From the cell containing the given text, extract its center point as [X, Y] coordinate. 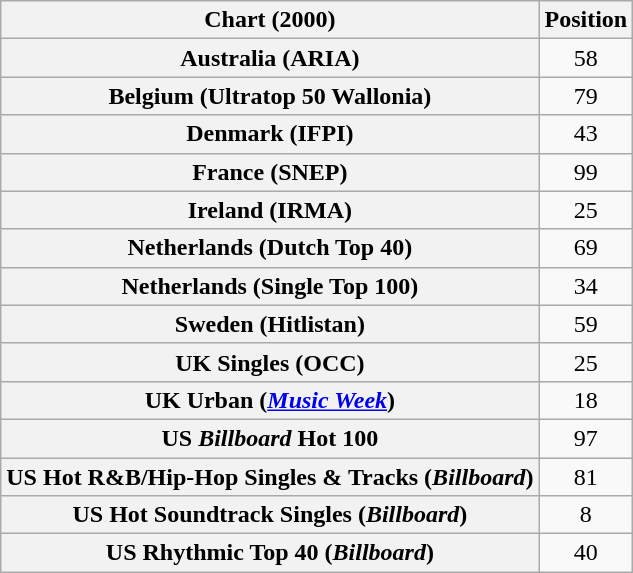
Netherlands (Single Top 100) [270, 286]
69 [586, 248]
Sweden (Hitlistan) [270, 324]
43 [586, 134]
Denmark (IFPI) [270, 134]
Chart (2000) [270, 20]
Position [586, 20]
Australia (ARIA) [270, 58]
France (SNEP) [270, 172]
34 [586, 286]
79 [586, 96]
Ireland (IRMA) [270, 210]
US Hot Soundtrack Singles (Billboard) [270, 515]
Belgium (Ultratop 50 Wallonia) [270, 96]
US Rhythmic Top 40 (Billboard) [270, 553]
97 [586, 438]
99 [586, 172]
UK Singles (OCC) [270, 362]
Netherlands (Dutch Top 40) [270, 248]
18 [586, 400]
59 [586, 324]
81 [586, 477]
UK Urban (Music Week) [270, 400]
US Hot R&B/Hip-Hop Singles & Tracks (Billboard) [270, 477]
US Billboard Hot 100 [270, 438]
58 [586, 58]
40 [586, 553]
8 [586, 515]
